Provide the [X, Y] coordinate of the cell's center where the given text is located.  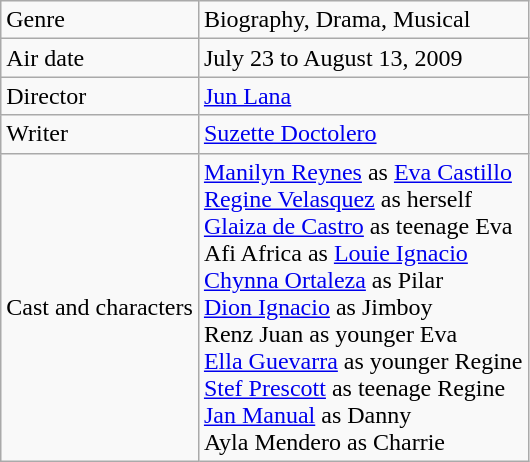
Director [100, 96]
Air date [100, 58]
Writer [100, 134]
July 23 to August 13, 2009 [363, 58]
Genre [100, 20]
Cast and characters [100, 307]
Biography, Drama, Musical [363, 20]
Jun Lana [363, 96]
Suzette Doctolero [363, 134]
